Detect which cell encompasses the target text, then output its (X, Y) center coordinate. 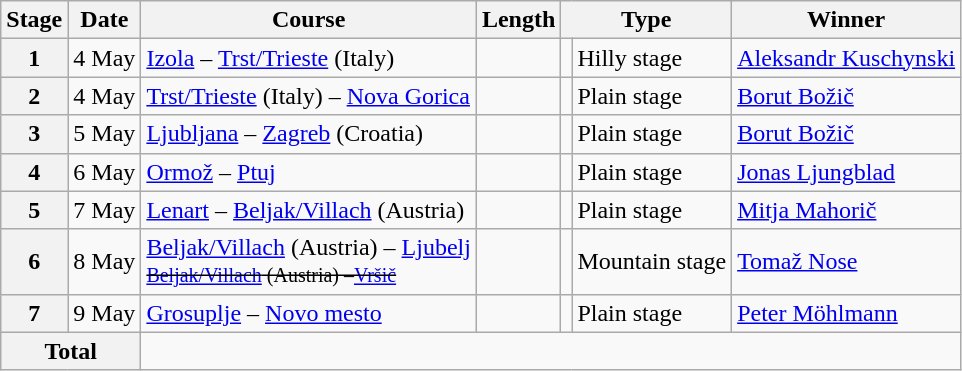
Date (104, 20)
Total (71, 351)
6 (34, 262)
Ljubljana – Zagreb (Croatia) (309, 134)
Izola – Trst/Trieste (Italy) (309, 58)
Winner (846, 20)
Lenart – Beljak/Villach (Austria) (309, 210)
5 (34, 210)
Tomaž Nose (846, 262)
5 May (104, 134)
7 (34, 313)
1 (34, 58)
Mitja Mahorič (846, 210)
4 (34, 172)
3 (34, 134)
8 May (104, 262)
Aleksandr Kuschynski (846, 58)
6 May (104, 172)
2 (34, 96)
Length (518, 20)
Jonas Ljungblad (846, 172)
Peter Möhlmann (846, 313)
Type (646, 20)
Mountain stage (652, 262)
9 May (104, 313)
Grosuplje – Novo mesto (309, 313)
7 May (104, 210)
Hilly stage (652, 58)
Beljak/Villach (Austria) – LjubeljBeljak/Villach (Austria) –Vršič (309, 262)
Course (309, 20)
Ormož – Ptuj (309, 172)
Trst/Trieste (Italy) – Nova Gorica (309, 96)
Stage (34, 20)
